Extract the (X, Y) coordinate from the center of the cell holding the provided text.  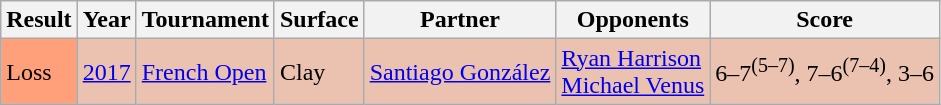
6–7(5–7), 7–6(7–4), 3–6 (825, 72)
Ryan Harrison Michael Venus (633, 72)
Surface (319, 20)
Partner (460, 20)
Loss (39, 72)
Santiago González (460, 72)
Opponents (633, 20)
Score (825, 20)
Tournament (205, 20)
2017 (106, 72)
French Open (205, 72)
Result (39, 20)
Year (106, 20)
Clay (319, 72)
